Search for the cell housing the specified text and yield its (x, y) center coordinate. 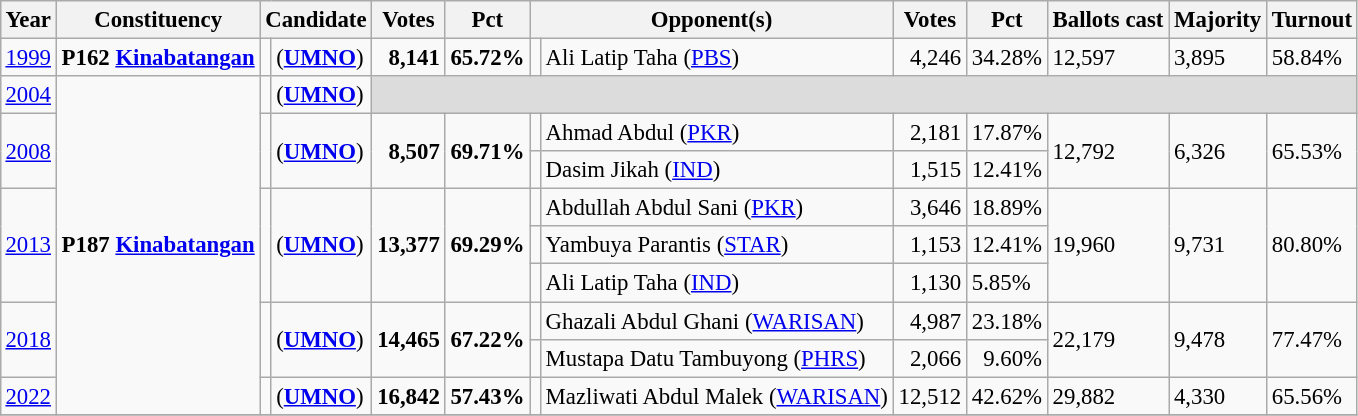
67.22% (488, 340)
4,330 (1218, 396)
Year (28, 20)
Ghazali Abdul Ghani (WARISAN) (716, 321)
Opponent(s) (712, 20)
6,326 (1218, 152)
8,141 (408, 57)
18.89% (1006, 208)
69.71% (488, 152)
Mustapa Datu Tambuyong (PHRS) (716, 358)
2004 (28, 95)
Ali Latip Taha (IND) (716, 283)
65.56% (1312, 396)
77.47% (1312, 340)
2022 (28, 396)
23.18% (1006, 321)
Mazliwati Abdul Malek (WARISAN) (716, 396)
65.53% (1312, 152)
P187 Kinabatangan (158, 245)
P162 Kinabatangan (158, 57)
12,512 (930, 396)
Turnout (1312, 20)
16,842 (408, 396)
1,130 (930, 283)
3,895 (1218, 57)
12,792 (1108, 152)
Dasim Jikah (IND) (716, 170)
Majority (1218, 20)
69.29% (488, 246)
8,507 (408, 152)
2013 (28, 246)
5.85% (1006, 283)
19,960 (1108, 246)
3,646 (930, 208)
65.72% (488, 57)
42.62% (1006, 396)
1,515 (930, 170)
Ballots cast (1108, 20)
14,465 (408, 340)
29,882 (1108, 396)
2018 (28, 340)
9.60% (1006, 358)
Ahmad Abdul (PKR) (716, 133)
58.84% (1312, 57)
1999 (28, 57)
4,987 (930, 321)
2,181 (930, 133)
13,377 (408, 246)
2,066 (930, 358)
2008 (28, 152)
Yambuya Parantis (STAR) (716, 245)
80.80% (1312, 246)
9,478 (1218, 340)
12,597 (1108, 57)
Candidate (316, 20)
Constituency (158, 20)
4,246 (930, 57)
9,731 (1218, 246)
34.28% (1006, 57)
Ali Latip Taha (PBS) (716, 57)
57.43% (488, 396)
17.87% (1006, 133)
22,179 (1108, 340)
Abdullah Abdul Sani (PKR) (716, 208)
1,153 (930, 245)
